Pinpoint the cell where the given text exists, returning its (x, y) midpoint coordinate. 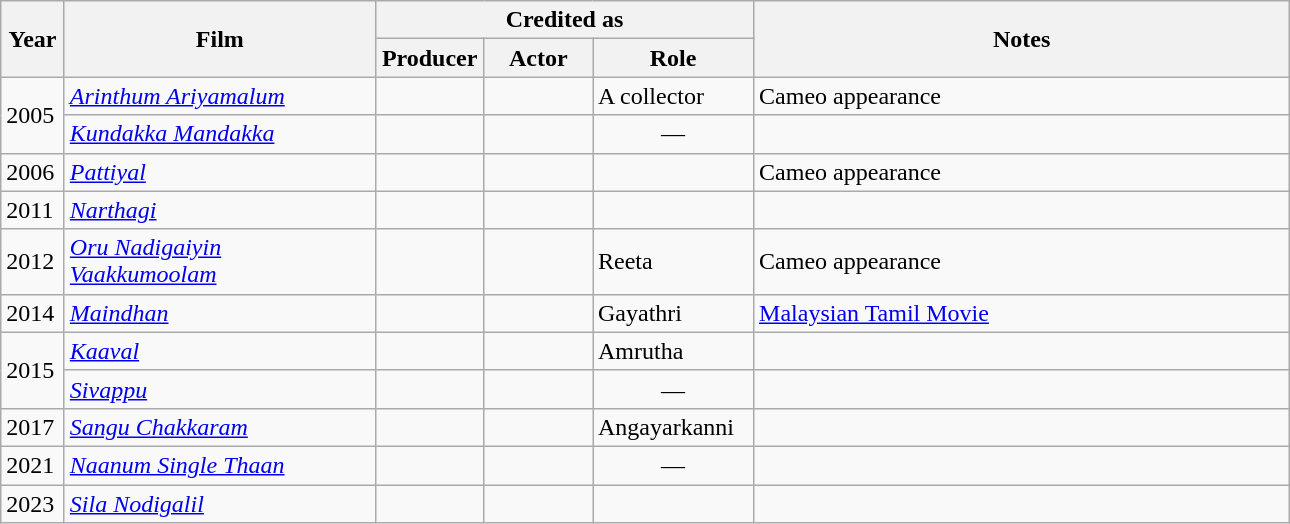
2006 (33, 172)
Amrutha (672, 351)
Naanum Single Thaan (220, 465)
2017 (33, 427)
Kaaval (220, 351)
Credited as (564, 20)
2014 (33, 313)
Kundakka Mandakka (220, 134)
Reeta (672, 262)
Sivappu (220, 389)
Oru Nadigaiyin Vaakkumoolam (220, 262)
Arinthum Ariyamalum (220, 96)
Angayarkanni (672, 427)
A collector (672, 96)
Sila Nodigalil (220, 503)
Producer (430, 58)
2023 (33, 503)
Gayathri (672, 313)
Role (672, 58)
2015 (33, 370)
Sangu Chakkaram (220, 427)
Pattiyal (220, 172)
Notes (1022, 39)
Maindhan (220, 313)
Film (220, 39)
2021 (33, 465)
Actor (538, 58)
2005 (33, 115)
Malaysian Tamil Movie (1022, 313)
Narthagi (220, 210)
2012 (33, 262)
Year (33, 39)
2011 (33, 210)
